Pinpoint the cell where the given text exists, returning its (X, Y) midpoint coordinate. 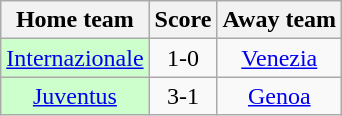
Venezia (280, 58)
Home team (75, 20)
Internazionale (75, 58)
1-0 (183, 58)
3-1 (183, 96)
Score (183, 20)
Away team (280, 20)
Genoa (280, 96)
Juventus (75, 96)
